Capture the cell that displays the provided text and extract its [x, y] central coordinate. 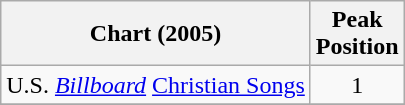
1 [357, 85]
Chart (2005) [156, 34]
U.S. Billboard Christian Songs [156, 85]
Peak Position [357, 34]
